Pinpoint the cell where the given text exists, returning its [X, Y] midpoint coordinate. 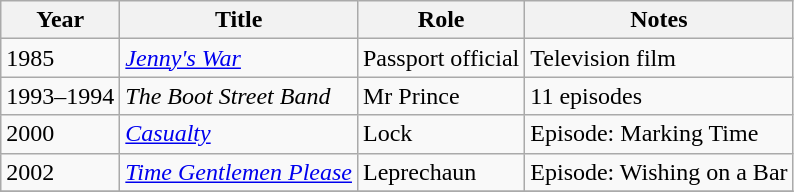
Television film [659, 58]
Mr Prince [440, 96]
The Boot Street Band [239, 96]
Title [239, 20]
Time Gentlemen Please [239, 172]
Notes [659, 20]
2000 [60, 134]
Passport official [440, 58]
1985 [60, 58]
Episode: Marking Time [659, 134]
Episode: Wishing on a Bar [659, 172]
11 episodes [659, 96]
2002 [60, 172]
Year [60, 20]
Lock [440, 134]
Role [440, 20]
Casualty [239, 134]
Jenny's War [239, 58]
1993–1994 [60, 96]
Leprechaun [440, 172]
